Find where the given text appears and provide that cell's center as [x, y] coordinate. 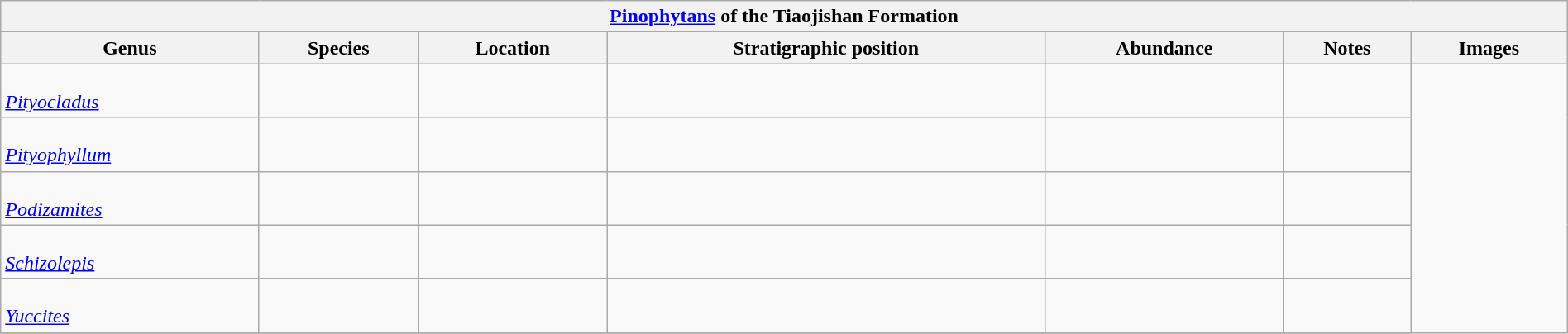
Stratigraphic position [826, 48]
Pityophyllum [130, 144]
Genus [130, 48]
Yuccites [130, 306]
Species [339, 48]
Images [1489, 48]
Abundance [1164, 48]
Podizamites [130, 198]
Schizolepis [130, 251]
Pinophytans of the Tiaojishan Formation [784, 17]
Location [513, 48]
Notes [1347, 48]
Pityocladus [130, 91]
